Extract the (x, y) coordinate from the center of the cell holding the provided text.  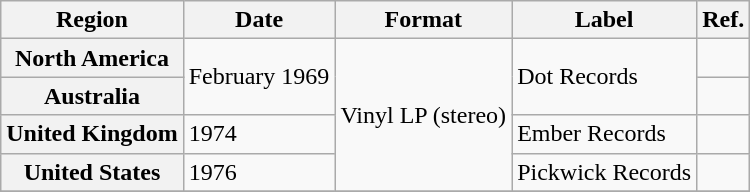
Vinyl LP (stereo) (424, 115)
Label (604, 20)
Format (424, 20)
United Kingdom (92, 134)
Ref. (724, 20)
Dot Records (604, 77)
North America (92, 58)
Australia (92, 96)
February 1969 (259, 77)
Pickwick Records (604, 172)
Region (92, 20)
1974 (259, 134)
1976 (259, 172)
Date (259, 20)
Ember Records (604, 134)
United States (92, 172)
